Search for the cell housing the specified text and yield its [X, Y] center coordinate. 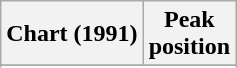
Chart (1991) [72, 34]
Peakposition [189, 34]
